Find where the given text appears and provide that cell's center as [x, y] coordinate. 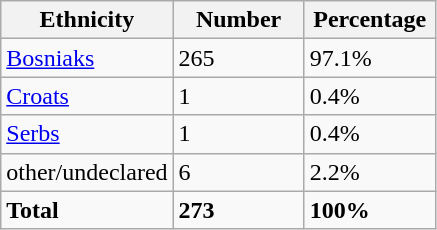
Bosniaks [87, 58]
Ethnicity [87, 20]
2.2% [370, 172]
97.1% [370, 58]
Croats [87, 96]
Total [87, 210]
other/undeclared [87, 172]
273 [238, 210]
6 [238, 172]
Percentage [370, 20]
Serbs [87, 134]
100% [370, 210]
Number [238, 20]
265 [238, 58]
